Scan for the cell matching the given text and deliver its [x, y] coordinate at center. 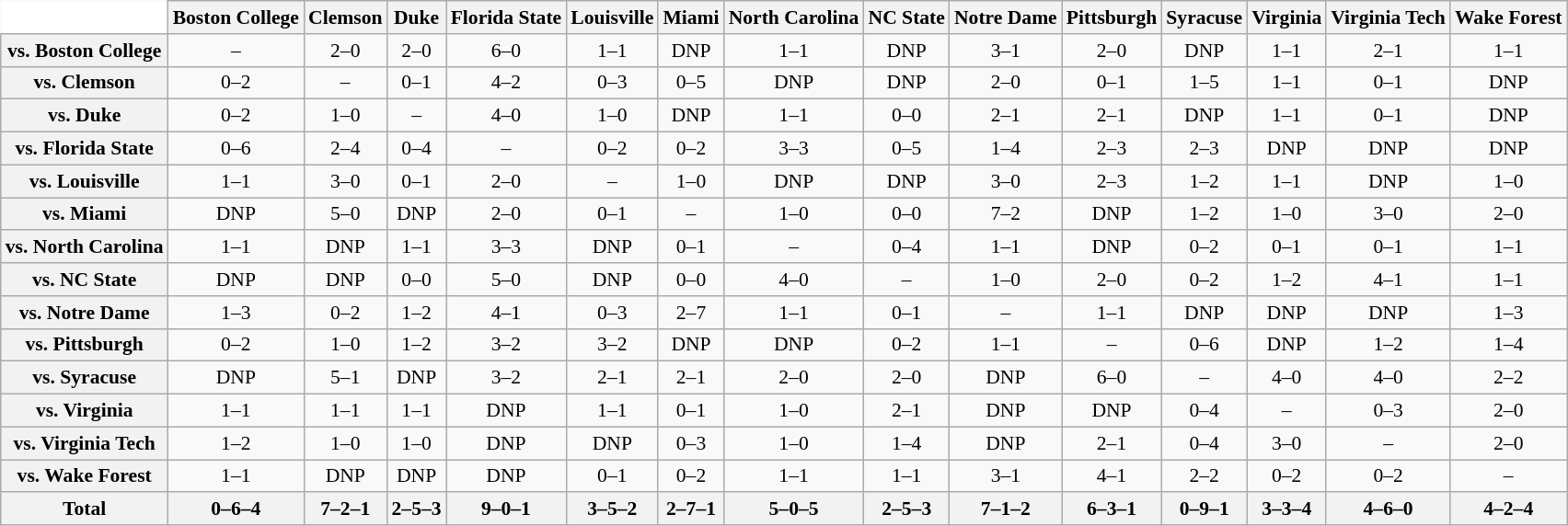
Notre Dame [1006, 17]
7–2 [1006, 214]
vs. Miami [85, 214]
Wake Forest [1509, 17]
2–7–1 [690, 509]
vs. Louisville [85, 181]
4–2–4 [1509, 509]
Boston College [236, 17]
vs. Pittsburgh [85, 345]
0–9–1 [1204, 509]
vs. Wake Forest [85, 476]
1–5 [1204, 83]
vs. Virginia [85, 411]
4–6–0 [1388, 509]
3–3–4 [1286, 509]
4–2 [506, 83]
vs. NC State [85, 280]
Syracuse [1204, 17]
NC State [905, 17]
Pittsburgh [1112, 17]
7–1–2 [1006, 509]
Total [85, 509]
2–4 [345, 149]
vs. Virginia Tech [85, 443]
vs. Clemson [85, 83]
7–2–1 [345, 509]
vs. Duke [85, 116]
Virginia [1286, 17]
2–7 [690, 313]
0–6–4 [236, 509]
Virginia Tech [1388, 17]
Florida State [506, 17]
Louisville [612, 17]
9–0–1 [506, 509]
vs. North Carolina [85, 247]
Duke [417, 17]
5–0–5 [794, 509]
3–5–2 [612, 509]
vs. Florida State [85, 149]
5–1 [345, 378]
vs. Boston College [85, 51]
vs. Notre Dame [85, 313]
vs. Syracuse [85, 378]
North Carolina [794, 17]
Clemson [345, 17]
6–3–1 [1112, 509]
Miami [690, 17]
